Capture the cell that displays the provided text and extract its (x, y) central coordinate. 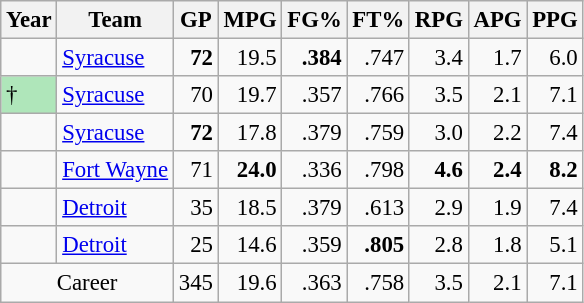
FT% (378, 20)
Year (29, 20)
.805 (378, 245)
Team (116, 20)
.747 (378, 58)
2.2 (498, 133)
2.8 (438, 245)
6.0 (555, 58)
.363 (314, 283)
24.0 (250, 170)
4.6 (438, 170)
FG% (314, 20)
19.5 (250, 58)
19.7 (250, 95)
1.7 (498, 58)
.384 (314, 58)
.613 (378, 208)
1.9 (498, 208)
3.4 (438, 58)
.759 (378, 133)
345 (196, 283)
14.6 (250, 245)
PPG (555, 20)
17.8 (250, 133)
.758 (378, 283)
8.2 (555, 170)
.766 (378, 95)
† (29, 95)
.336 (314, 170)
Career (88, 283)
2.9 (438, 208)
Fort Wayne (116, 170)
71 (196, 170)
.357 (314, 95)
25 (196, 245)
35 (196, 208)
RPG (438, 20)
70 (196, 95)
GP (196, 20)
MPG (250, 20)
5.1 (555, 245)
1.8 (498, 245)
2.4 (498, 170)
3.0 (438, 133)
APG (498, 20)
.359 (314, 245)
18.5 (250, 208)
19.6 (250, 283)
.798 (378, 170)
